Output the [x, y] coordinate of the center of the cell containing the given text.  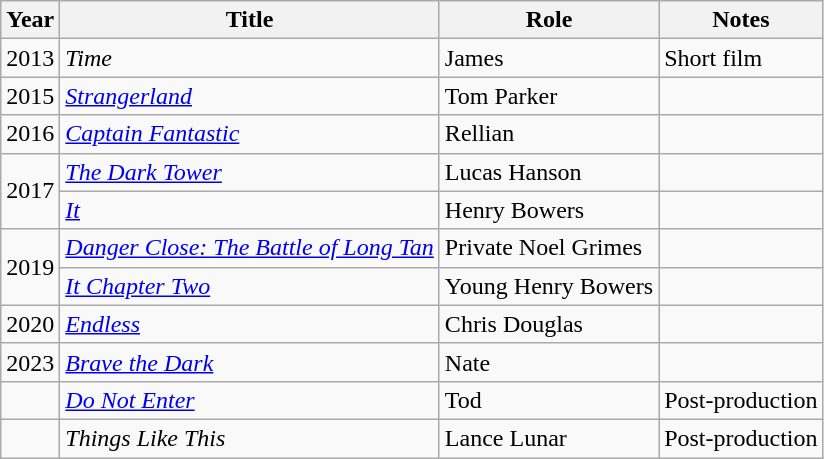
Lance Lunar [548, 438]
The Dark Tower [250, 172]
Henry Bowers [548, 210]
Tom Parker [548, 96]
Brave the Dark [250, 362]
Young Henry Bowers [548, 286]
Notes [741, 20]
It [250, 210]
2013 [30, 58]
Do Not Enter [250, 400]
Strangerland [250, 96]
2016 [30, 134]
Things Like This [250, 438]
Year [30, 20]
Short film [741, 58]
Danger Close: The Battle of Long Tan [250, 248]
Role [548, 20]
It Chapter Two [250, 286]
Chris Douglas [548, 324]
Tod [548, 400]
Rellian [548, 134]
Endless [250, 324]
2019 [30, 267]
2015 [30, 96]
Title [250, 20]
Private Noel Grimes [548, 248]
2020 [30, 324]
James [548, 58]
2017 [30, 191]
Lucas Hanson [548, 172]
2023 [30, 362]
Nate [548, 362]
Time [250, 58]
Captain Fantastic [250, 134]
